Pinpoint the cell where the given text exists, returning its [X, Y] midpoint coordinate. 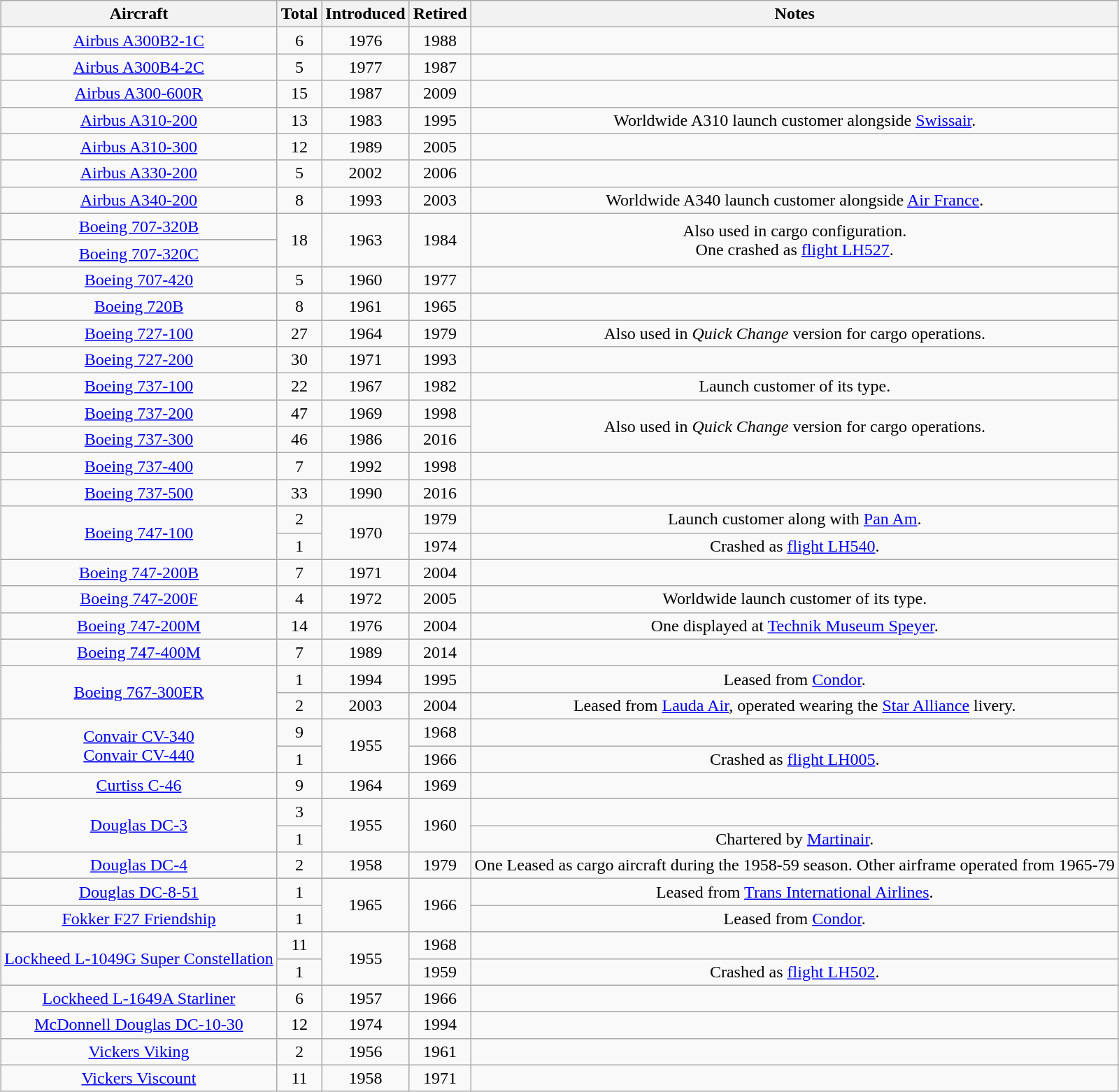
Boeing 747-400M [139, 652]
1956 [365, 1051]
Worldwide A340 launch customer alongside Air France. [794, 200]
Douglas DC-3 [139, 826]
Lockheed L-1049G Super Constellation [139, 958]
4 [299, 599]
1992 [365, 466]
Douglas DC-8-51 [139, 892]
Aircraft [139, 14]
Chartered by Martinair. [794, 839]
Worldwide A310 launch customer alongside Swissair. [794, 120]
Boeing 737-500 [139, 493]
Total [299, 14]
Airbus A340-200 [139, 200]
Lockheed L-1649A Starliner [139, 998]
Boeing 737-200 [139, 413]
1984 [440, 240]
Notes [794, 14]
Boeing 720B [139, 306]
13 [299, 120]
22 [299, 387]
Launch customer of its type. [794, 387]
Retired [440, 14]
27 [299, 333]
Vickers Viscount [139, 1078]
15 [299, 94]
Boeing 727-200 [139, 360]
1959 [440, 972]
Airbus A300B2-1C [139, 41]
Worldwide launch customer of its type. [794, 599]
Leased from Trans International Airlines. [794, 892]
1963 [365, 240]
Crashed as flight LH005. [794, 759]
Crashed as flight LH502. [794, 972]
Boeing 747-200B [139, 573]
Curtiss C-46 [139, 786]
1986 [365, 440]
One Leased as cargo aircraft during the 1958-59 season. Other airframe operated from 1965-79 [794, 865]
1988 [440, 41]
Boeing 707-420 [139, 280]
14 [299, 626]
Boeing 707-320C [139, 253]
30 [299, 360]
46 [299, 440]
Airbus A310-300 [139, 147]
McDonnell Douglas DC-10-30 [139, 1025]
Airbus A300-600R [139, 94]
1957 [365, 998]
2014 [440, 652]
2009 [440, 94]
1983 [365, 120]
Airbus A310-200 [139, 120]
Boeing 727-100 [139, 333]
Vickers Viking [139, 1051]
18 [299, 240]
Airbus A330-200 [139, 173]
Boeing 737-300 [139, 440]
3 [299, 812]
Boeing 747-100 [139, 533]
Boeing 747-200M [139, 626]
Airbus A300B4-2C [139, 67]
1990 [365, 493]
Convair CV-340Convair CV-440 [139, 745]
Boeing 737-400 [139, 466]
Also used in cargo configuration.One crashed as flight LH527. [794, 240]
2006 [440, 173]
33 [299, 493]
Crashed as flight LH540. [794, 546]
Boeing 707-320B [139, 227]
Launch customer along with Pan Am. [794, 519]
2002 [365, 173]
One displayed at Technik Museum Speyer. [794, 626]
1982 [440, 387]
1967 [365, 387]
1972 [365, 599]
Boeing 737-100 [139, 387]
Douglas DC-4 [139, 865]
Boeing 747-200F [139, 599]
Boeing 767-300ER [139, 692]
Introduced [365, 14]
47 [299, 413]
Leased from Lauda Air, operated wearing the Star Alliance livery. [794, 705]
Fokker F27 Friendship [139, 919]
1970 [365, 533]
